Scan for the cell matching the given text and deliver its [X, Y] coordinate at center. 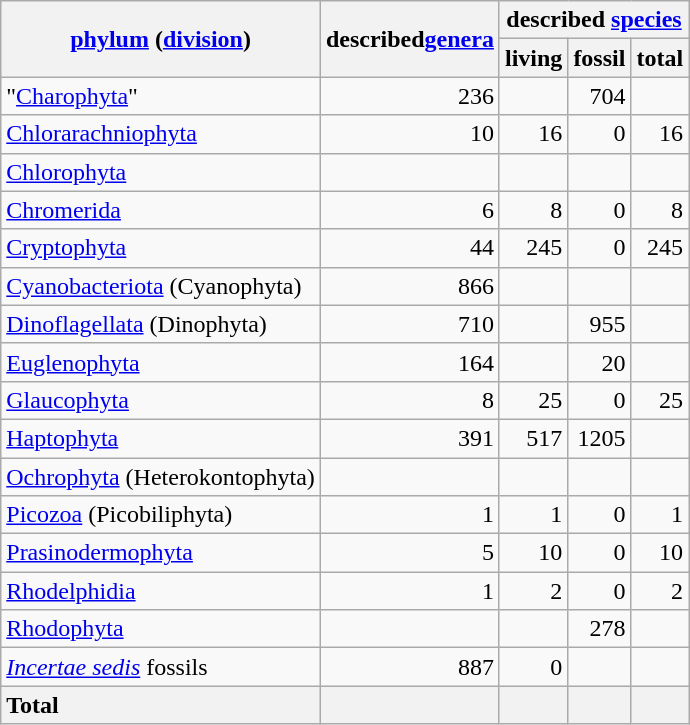
Rhodelphidia [161, 591]
Picozoa (Picobiliphyta) [161, 515]
Cyanobacteriota (Cyanophyta) [161, 286]
Rhodophyta [161, 629]
704 [600, 96]
20 [600, 362]
887 [410, 667]
total [660, 58]
fossil [600, 58]
Cryptophyta [161, 248]
Haptophyta [161, 438]
164 [410, 362]
Dinoflagellata (Dinophyta) [161, 324]
Total [161, 705]
44 [410, 248]
"Charophyta" [161, 96]
710 [410, 324]
866 [410, 286]
Ochrophyta (Heterokontophyta) [161, 477]
6 [410, 210]
Glaucophyta [161, 400]
517 [533, 438]
describedgenera [410, 39]
955 [600, 324]
5 [410, 553]
236 [410, 96]
Incertae sedis fossils [161, 667]
living [533, 58]
Prasinodermophyta [161, 553]
Chromerida [161, 210]
Chlorophyta [161, 172]
1205 [600, 438]
391 [410, 438]
described species [594, 20]
phylum (division) [161, 39]
Euglenophyta [161, 362]
Chlorarachniophyta [161, 134]
278 [600, 629]
